From the cell containing the given text, extract its center point as (X, Y) coordinate. 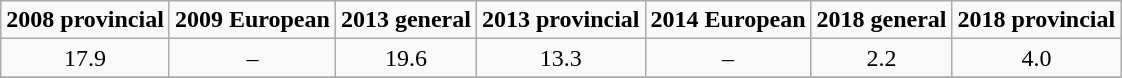
2009 European (252, 20)
4.0 (1036, 58)
17.9 (86, 58)
2.2 (882, 58)
2018 provincial (1036, 20)
2018 general (882, 20)
2008 provincial (86, 20)
19.6 (406, 58)
2013 general (406, 20)
13.3 (560, 58)
2013 provincial (560, 20)
2014 European (728, 20)
